For the text-containing cell, return its midpoint in [x, y] coordinate format. 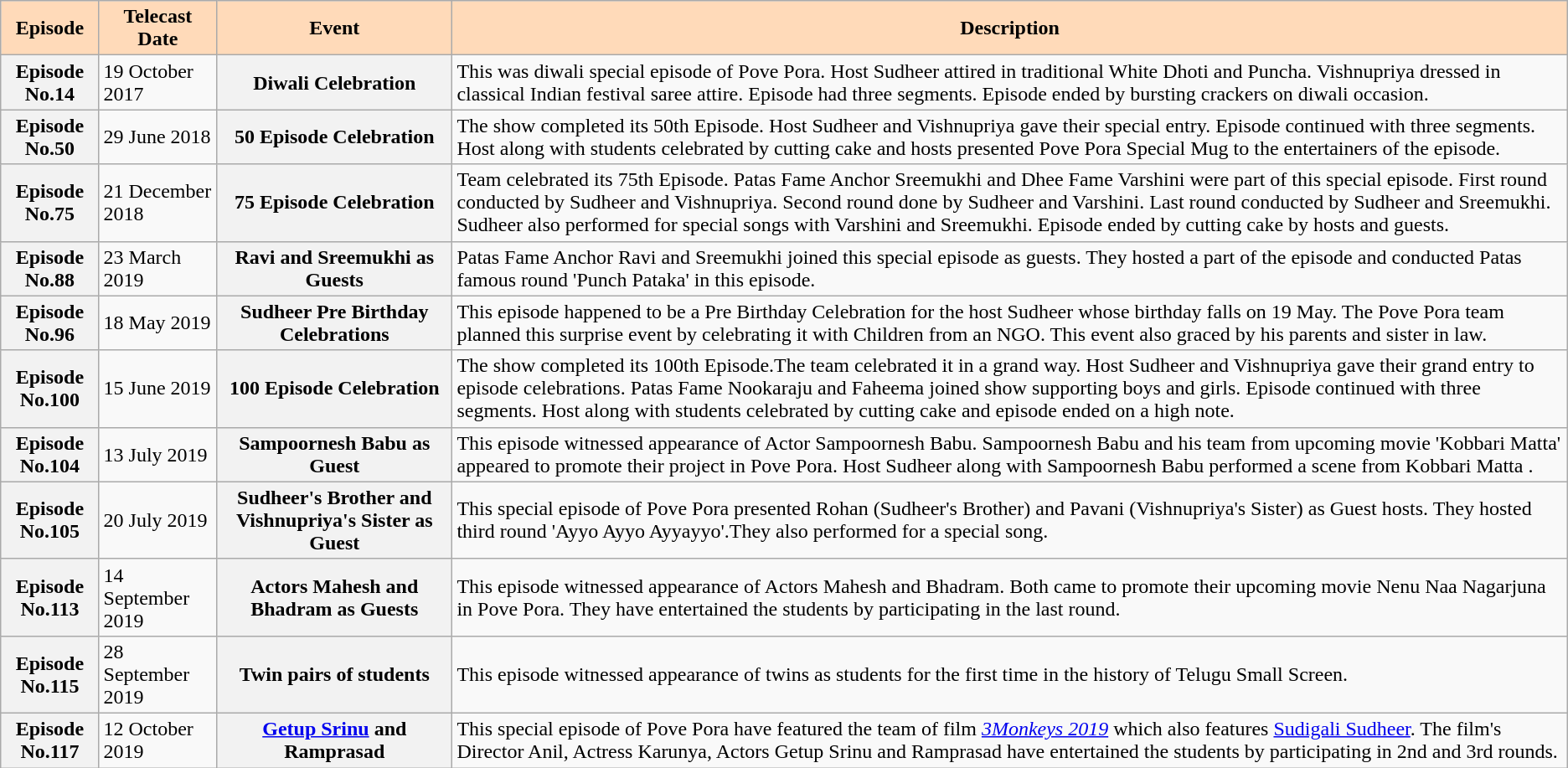
Ravi and Sreemukhi as Guests [335, 268]
19 October 2017 [157, 82]
Twin pairs of students [335, 674]
Episode [50, 28]
21 December 2018 [157, 203]
Episode No.117 [50, 740]
23 March 2019 [157, 268]
Episode No.100 [50, 389]
12 October 2019 [157, 740]
Sudheer's Brother and Vishnupriya's Sister as Guest [335, 520]
Actors Mahesh and Bhadram as Guests [335, 597]
Sudheer Pre Birthday Celebrations [335, 323]
Diwali Celebration [335, 82]
Episode No.75 [50, 203]
Event [335, 28]
18 May 2019 [157, 323]
Episode No.88 [50, 268]
Episode No.50 [50, 137]
15 June 2019 [157, 389]
This episode witnessed appearance of twins as students for the first time in the history of Telugu Small Screen. [1010, 674]
75 Episode Celebration [335, 203]
100 Episode Celebration [335, 389]
29 June 2018 [157, 137]
Sampoornesh Babu as Guest [335, 454]
20 July 2019 [157, 520]
Getup Srinu and Ramprasad [335, 740]
Episode No.113 [50, 597]
Episode No.105 [50, 520]
Episode No.104 [50, 454]
Telecast Date [157, 28]
Episode No.14 [50, 82]
14 September 2019 [157, 597]
Episode No.96 [50, 323]
50 Episode Celebration [335, 137]
Description [1010, 28]
28 September 2019 [157, 674]
13 July 2019 [157, 454]
Episode No.115 [50, 674]
